Capture the cell that displays the provided text and extract its (x, y) central coordinate. 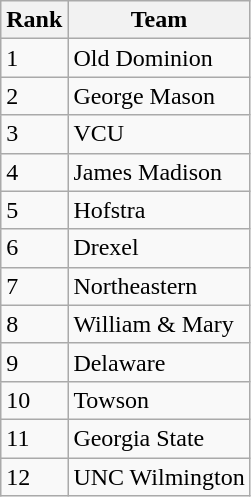
7 (34, 286)
William & Mary (159, 324)
10 (34, 400)
4 (34, 172)
James Madison (159, 172)
Delaware (159, 362)
Rank (34, 20)
1 (34, 58)
12 (34, 477)
8 (34, 324)
Towson (159, 400)
2 (34, 96)
VCU (159, 134)
11 (34, 438)
Northeastern (159, 286)
9 (34, 362)
6 (34, 248)
Georgia State (159, 438)
5 (34, 210)
George Mason (159, 96)
Old Dominion (159, 58)
UNC Wilmington (159, 477)
Team (159, 20)
3 (34, 134)
Hofstra (159, 210)
Drexel (159, 248)
